Extract the (x, y) coordinate from the center of the cell holding the provided text.  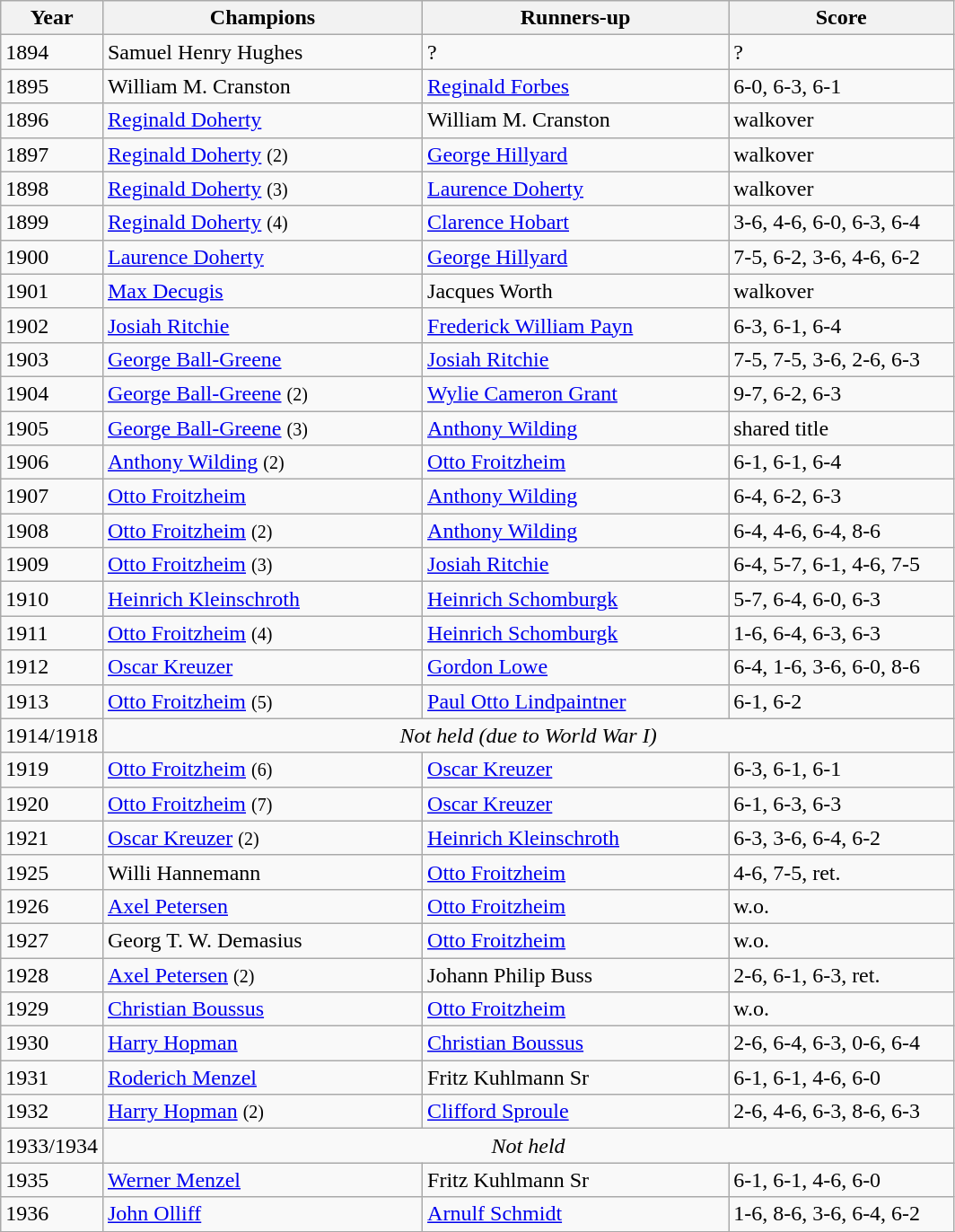
1909 (52, 565)
Johann Philip Buss (576, 974)
1921 (52, 838)
1920 (52, 804)
Clifford Sproule (576, 1112)
6-4, 5-7, 6-1, 4-6, 7-5 (842, 565)
1919 (52, 770)
1908 (52, 531)
shared title (842, 428)
1929 (52, 1009)
1-6, 6-4, 6-3, 6-3 (842, 633)
5-7, 6-4, 6-0, 6-3 (842, 599)
1-6, 8-6, 3-6, 6-4, 6-2 (842, 1214)
Harry Hopman (262, 1043)
Gordon Lowe (576, 667)
Anthony Wilding (2) (262, 462)
1910 (52, 599)
1927 (52, 940)
Frederick William Payn (576, 325)
Champions (262, 18)
Otto Froitzheim (3) (262, 565)
Reginald Doherty (262, 120)
2-6, 6-4, 6-3, 0-6, 6-4 (842, 1043)
6-4, 6-2, 6-3 (842, 497)
Reginald Forbes (576, 86)
1907 (52, 497)
Harry Hopman (2) (262, 1112)
1894 (52, 52)
Otto Froitzheim (2) (262, 531)
1925 (52, 872)
6-3, 3-6, 6-4, 6-2 (842, 838)
1913 (52, 701)
1897 (52, 154)
Samuel Henry Hughes (262, 52)
1930 (52, 1043)
7-5, 7-5, 3-6, 2-6, 6-3 (842, 359)
1931 (52, 1078)
1911 (52, 633)
1895 (52, 86)
6-3, 6-1, 6-4 (842, 325)
1902 (52, 325)
1936 (52, 1214)
1914/1918 (52, 735)
1903 (52, 359)
Year (52, 18)
6-4, 1-6, 3-6, 6-0, 8-6 (842, 667)
George Ball-Greene (2) (262, 393)
Axel Petersen (262, 906)
6-1, 6-2 (842, 701)
Otto Froitzheim (6) (262, 770)
1898 (52, 189)
6-3, 6-1, 6-1 (842, 770)
6-1, 6-1, 6-4 (842, 462)
1933/1934 (52, 1146)
Otto Froitzheim (7) (262, 804)
1905 (52, 428)
4-6, 7-5, ret. (842, 872)
1906 (52, 462)
Roderich Menzel (262, 1078)
Wylie Cameron Grant (576, 393)
1901 (52, 291)
Max Decugis (262, 291)
Not held (528, 1146)
Runners-up (576, 18)
Otto Froitzheim (4) (262, 633)
Otto Froitzheim (5) (262, 701)
1900 (52, 257)
1928 (52, 974)
John Olliff (262, 1214)
Axel Petersen (2) (262, 974)
2-6, 4-6, 6-3, 8-6, 6-3 (842, 1112)
2-6, 6-1, 6-3, ret. (842, 974)
Oscar Kreuzer (2) (262, 838)
Werner Menzel (262, 1180)
1912 (52, 667)
Reginald Doherty (3) (262, 189)
Georg T. W. Demasius (262, 940)
1926 (52, 906)
1896 (52, 120)
1904 (52, 393)
1935 (52, 1180)
1932 (52, 1112)
7-5, 6-2, 3-6, 4-6, 6-2 (842, 257)
6-1, 6-3, 6-3 (842, 804)
9-7, 6-2, 6-3 (842, 393)
6-0, 6-3, 6-1 (842, 86)
Not held (due to World War I) (528, 735)
Willi Hannemann (262, 872)
Jacques Worth (576, 291)
Reginald Doherty (2) (262, 154)
1899 (52, 223)
George Ball-Greene (3) (262, 428)
George Ball-Greene (262, 359)
Arnulf Schmidt (576, 1214)
Clarence Hobart (576, 223)
Reginald Doherty (4) (262, 223)
6-4, 4-6, 6-4, 8-6 (842, 531)
Paul Otto Lindpaintner (576, 701)
3-6, 4-6, 6-0, 6-3, 6-4 (842, 223)
Score (842, 18)
